Detect which cell encompasses the target text, then output its [X, Y] center coordinate. 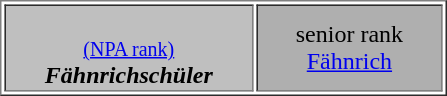
senior rankFähnrich [350, 48]
(NPA rank)Fähnrichschüler [128, 48]
